Output the (X, Y) coordinate of the center of the cell containing the given text.  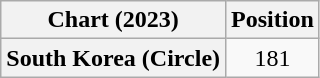
South Korea (Circle) (114, 58)
Position (273, 20)
181 (273, 58)
Chart (2023) (114, 20)
